Pinpoint the cell where the given text exists, returning its [x, y] midpoint coordinate. 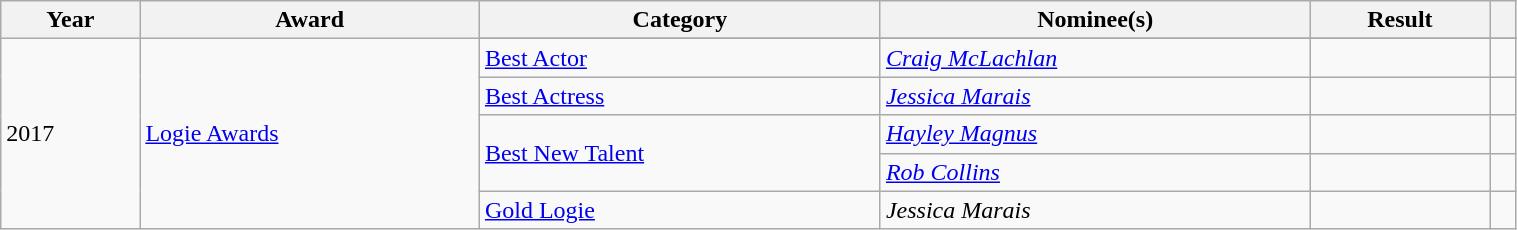
Category [680, 20]
Nominee(s) [1095, 20]
Rob Collins [1095, 172]
Logie Awards [310, 134]
Year [70, 20]
Best Actor [680, 58]
2017 [70, 134]
Craig McLachlan [1095, 58]
Result [1400, 20]
Best New Talent [680, 153]
Best Actress [680, 96]
Gold Logie [680, 210]
Hayley Magnus [1095, 134]
Award [310, 20]
